Detect which cell encompasses the target text, then output its [x, y] center coordinate. 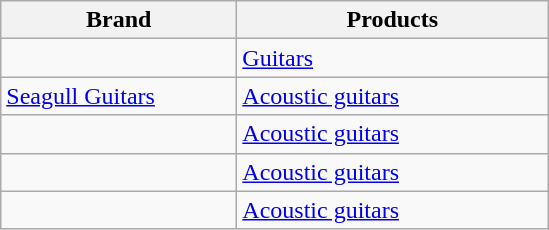
Products [392, 20]
Brand [119, 20]
Seagull Guitars [119, 96]
Guitars [392, 58]
